Locate the cell with the specified text and output its (X, Y) center coordinate. 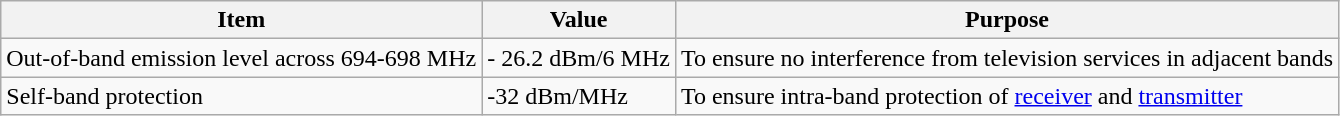
- 26.2 dBm/6 MHz (579, 58)
To ensure no interference from television services in adjacent bands (1006, 58)
Out-of-band emission level across 694-698 MHz (242, 58)
To ensure intra-band protection of receiver and transmitter (1006, 96)
Item (242, 20)
Value (579, 20)
-32 dBm/MHz (579, 96)
Self-band protection (242, 96)
Purpose (1006, 20)
